Pinpoint the cell where the given text exists, returning its [X, Y] midpoint coordinate. 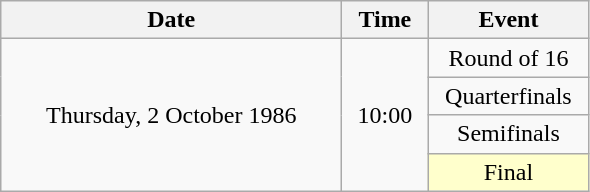
Final [508, 172]
Semifinals [508, 134]
Thursday, 2 October 1986 [172, 115]
Time [385, 20]
Event [508, 20]
Round of 16 [508, 58]
Date [172, 20]
Quarterfinals [508, 96]
10:00 [385, 115]
